Determine the [x, y] coordinate at the center of the cell enclosing the given text.  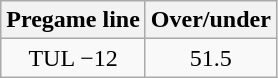
Pregame line [74, 20]
51.5 [210, 58]
Over/under [210, 20]
TUL −12 [74, 58]
